Determine the [x, y] coordinate at the center of the cell enclosing the given text.  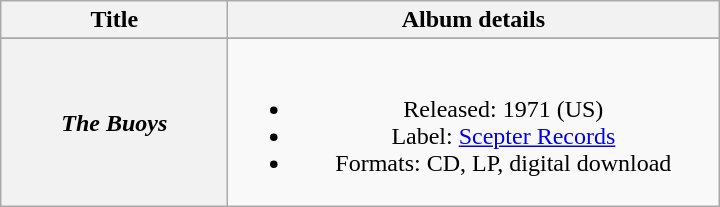
Title [114, 20]
Released: 1971 (US)Label: Scepter RecordsFormats: CD, LP, digital download [474, 122]
Album details [474, 20]
The Buoys [114, 122]
